For the text-containing cell, return its midpoint in [x, y] coordinate format. 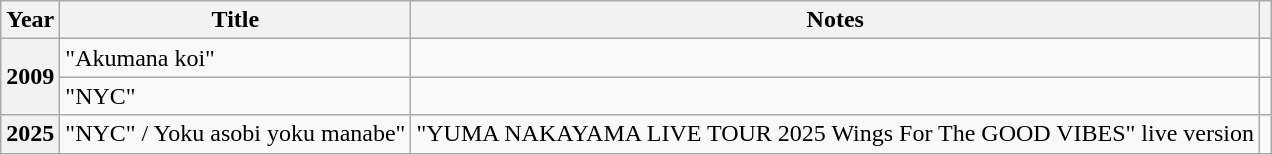
"YUMA NAKAYAMA LIVE TOUR 2025 Wings For The GOOD VIBES" live version [836, 134]
Year [30, 20]
2025 [30, 134]
"Akumana koi" [236, 58]
"NYC" / Yoku asobi yoku manabe" [236, 134]
Notes [836, 20]
2009 [30, 77]
Title [236, 20]
"NYC" [236, 96]
